Output the [X, Y] coordinate of the center of the cell containing the given text.  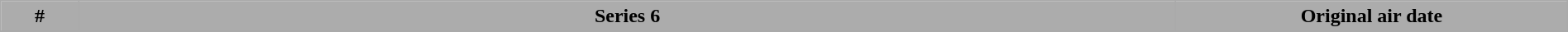
Series 6 [627, 16]
Original air date [1372, 16]
# [40, 16]
